Search for the cell housing the specified text and yield its [X, Y] center coordinate. 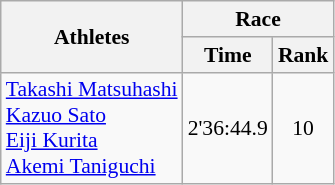
Athletes [92, 36]
10 [304, 128]
Time [228, 55]
Race [258, 19]
2'36:44.9 [228, 128]
Rank [304, 55]
Takashi MatsuhashiKazuo SatoEiji KuritaAkemi Taniguchi [92, 128]
